From the cell containing the given text, extract its center point as [X, Y] coordinate. 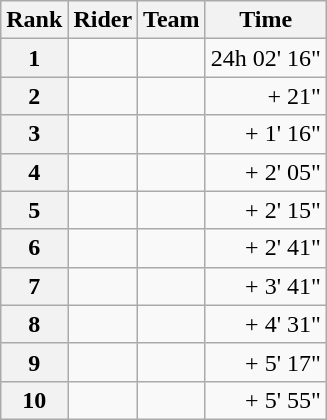
4 [34, 172]
Time [266, 20]
+ 21" [266, 96]
+ 2' 05" [266, 172]
10 [34, 400]
+ 2' 15" [266, 210]
6 [34, 248]
Team [172, 20]
+ 5' 17" [266, 362]
5 [34, 210]
9 [34, 362]
7 [34, 286]
+ 2' 41" [266, 248]
Rider [103, 20]
1 [34, 58]
2 [34, 96]
+ 4' 31" [266, 324]
Rank [34, 20]
+ 5' 55" [266, 400]
+ 1' 16" [266, 134]
+ 3' 41" [266, 286]
3 [34, 134]
24h 02' 16" [266, 58]
8 [34, 324]
